From the cell containing the given text, extract its center point as [x, y] coordinate. 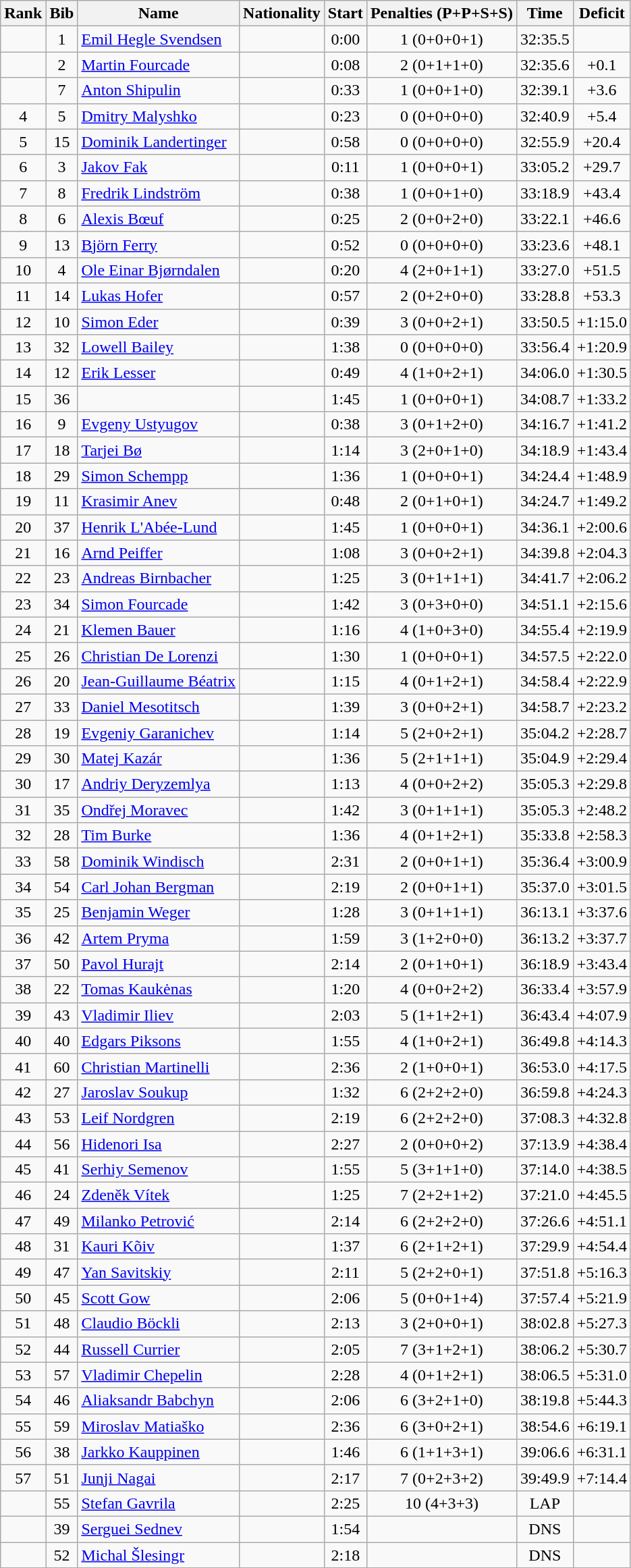
+5:31.0 [602, 1375]
+4:14.3 [602, 1041]
Dominik Landertinger [159, 142]
2 (0+2+0+0) [441, 296]
Arnd Peiffer [159, 553]
+5.4 [602, 116]
+2:58.3 [602, 836]
34:06.0 [545, 373]
1 [62, 39]
32:35.5 [545, 39]
37:21.0 [545, 1195]
5 (2+2+0+1) [441, 1272]
32:39.1 [545, 90]
36:49.8 [545, 1041]
+1:48.9 [602, 476]
Stefan Gavrila [159, 1503]
36:43.4 [545, 1015]
33:18.9 [545, 193]
0:49 [346, 373]
33:50.5 [545, 322]
+46.6 [602, 219]
+3:57.9 [602, 990]
0:58 [346, 142]
+4:32.8 [602, 1118]
Evgeniy Garanichev [159, 732]
36:53.0 [545, 1066]
2 (0+0+0+2) [441, 1144]
Björn Ferry [159, 244]
+3:01.5 [602, 887]
+1:43.4 [602, 450]
Tim Burke [159, 836]
34:24.4 [545, 476]
Klemen Bauer [159, 630]
Fredrik Lindström [159, 193]
33:27.0 [545, 270]
Jakov Fak [159, 167]
Tarjei Bø [159, 450]
32:40.9 [545, 116]
1:16 [346, 630]
37:14.0 [545, 1170]
+20.4 [602, 142]
Vladimir Iliev [159, 1015]
+1:30.5 [602, 373]
0:48 [346, 502]
33:28.8 [545, 296]
Christian De Lorenzi [159, 655]
39:06.6 [545, 1452]
1:32 [346, 1092]
34:36.1 [545, 527]
0:23 [346, 116]
1:37 [346, 1247]
Benjamin Weger [159, 913]
Michal Šlesingr [159, 1555]
Deficit [602, 13]
37:51.8 [545, 1272]
4 (1+0+3+0) [441, 630]
2 (1+0+0+1) [441, 1066]
+1:49.2 [602, 502]
2:28 [346, 1375]
38:54.6 [545, 1426]
Daniel Mesotitsch [159, 707]
Time [545, 13]
+3:37.7 [602, 938]
Pavol Hurajt [159, 964]
+3:43.4 [602, 964]
Simon Schempp [159, 476]
Dominik Windisch [159, 861]
+2:19.9 [602, 630]
Tomas Kaukėnas [159, 990]
Simon Fourcade [159, 604]
+43.4 [602, 193]
5 (0+0+1+4) [441, 1298]
+4:38.4 [602, 1144]
36:13.2 [545, 938]
Scott Gow [159, 1298]
+51.5 [602, 270]
Bib [62, 13]
6 (3+2+1+0) [441, 1401]
Lukas Hofer [159, 296]
Matej Kazár [159, 759]
34:39.8 [545, 553]
1:54 [346, 1529]
2:25 [346, 1503]
6 (1+1+3+1) [441, 1452]
Emil Hegle Svendsen [159, 39]
Rank [23, 13]
38:02.8 [545, 1324]
Zdeněk Vítek [159, 1195]
34:55.4 [545, 630]
33:23.6 [545, 244]
58 [62, 861]
+4:45.5 [602, 1195]
+1:15.0 [602, 322]
Carl Johan Bergman [159, 887]
+1:20.9 [602, 348]
36:59.8 [545, 1092]
3 (2+0+1+0) [441, 450]
2:18 [346, 1555]
1:38 [346, 348]
+5:27.3 [602, 1324]
2 (0+1+1+0) [441, 65]
10 (4+3+3) [441, 1503]
32:35.6 [545, 65]
59 [62, 1426]
2:17 [346, 1478]
Alexis Bœuf [159, 219]
+2:22.9 [602, 681]
0:25 [346, 219]
0:39 [346, 322]
38:06.2 [545, 1349]
+2:22.0 [602, 655]
Anton Shipulin [159, 90]
0:20 [346, 270]
0:11 [346, 167]
+4:38.5 [602, 1170]
7 (2+2+1+2) [441, 1195]
Andreas Birnbacher [159, 578]
Artem Pryma [159, 938]
5 (3+1+1+0) [441, 1170]
1:28 [346, 913]
2 [62, 65]
Miroslav Matiaško [159, 1426]
Milanko Petrović [159, 1221]
5 (2+1+1+1) [441, 759]
+2:23.2 [602, 707]
+2:04.3 [602, 553]
+3:37.6 [602, 913]
Jarkko Kauppinen [159, 1452]
+4:07.9 [602, 1015]
3 (1+2+0+0) [441, 938]
Andriy Deryzemlya [159, 784]
+1:33.2 [602, 399]
Penalties (P+P+S+S) [441, 13]
+2:00.6 [602, 527]
2 (0+0+2+0) [441, 219]
34:08.7 [545, 399]
+4:17.5 [602, 1066]
+2:15.6 [602, 604]
0:33 [346, 90]
Lowell Bailey [159, 348]
0:08 [346, 65]
Martin Fourcade [159, 65]
Leif Nordgren [159, 1118]
33:56.4 [545, 348]
37:13.9 [545, 1144]
+2:29.8 [602, 784]
1:15 [346, 681]
3 (2+0+0+1) [441, 1324]
LAP [545, 1503]
34:57.5 [545, 655]
34:51.1 [545, 604]
Serguei Sednev [159, 1529]
Jaroslav Soukup [159, 1092]
37:29.9 [545, 1247]
34:24.7 [545, 502]
+5:21.9 [602, 1298]
38:06.5 [545, 1375]
+5:16.3 [602, 1272]
Ole Einar Bjørndalen [159, 270]
0:57 [346, 296]
Simon Eder [159, 322]
Erik Lesser [159, 373]
2:11 [346, 1272]
+5:30.7 [602, 1349]
2:05 [346, 1349]
+0.1 [602, 65]
36:33.4 [545, 990]
Evgeny Ustyugov [159, 425]
Russell Currier [159, 1349]
+2:29.4 [602, 759]
38:19.8 [545, 1401]
+2:06.2 [602, 578]
34:16.7 [545, 425]
2:13 [346, 1324]
+4:51.1 [602, 1221]
34:18.9 [545, 450]
0:52 [346, 244]
1:13 [346, 784]
2:31 [346, 861]
33:22.1 [545, 219]
34:58.7 [545, 707]
3 [62, 167]
+53.3 [602, 296]
+29.7 [602, 167]
2:27 [346, 1144]
6 (2+1+2+1) [441, 1247]
0:00 [346, 39]
+6:31.1 [602, 1452]
5 (1+1+2+1) [441, 1015]
7 (3+1+2+1) [441, 1349]
5 (2+0+2+1) [441, 732]
33:05.2 [545, 167]
Kauri Kõiv [159, 1247]
4 (2+0+1+1) [441, 270]
Dmitry Malyshko [159, 116]
34:58.4 [545, 681]
+5:44.3 [602, 1401]
+1:41.2 [602, 425]
+4:54.4 [602, 1247]
6 (3+0+2+1) [441, 1426]
Jean-Guillaume Béatrix [159, 681]
+2:28.7 [602, 732]
Vladimir Chepelin [159, 1375]
60 [62, 1066]
35:36.4 [545, 861]
1:59 [346, 938]
Junji Nagai [159, 1478]
37:08.3 [545, 1118]
35:33.8 [545, 836]
34:41.7 [545, 578]
32:55.9 [545, 142]
Claudio Böckli [159, 1324]
3 (0+1+2+0) [441, 425]
7 (0+2+3+2) [441, 1478]
37:26.6 [545, 1221]
Nationality [282, 13]
35:04.9 [545, 759]
36:13.1 [545, 913]
Christian Martinelli [159, 1066]
Ondřej Moravec [159, 810]
1:39 [346, 707]
36:18.9 [545, 964]
Serhiy Semenov [159, 1170]
35:37.0 [545, 887]
Yan Savitskiy [159, 1272]
Start [346, 13]
Aliaksandr Babchyn [159, 1401]
+4:24.3 [602, 1092]
37:57.4 [545, 1298]
Hidenori Isa [159, 1144]
+48.1 [602, 244]
Name [159, 13]
+2:48.2 [602, 810]
+3:00.9 [602, 861]
3 (0+3+0+0) [441, 604]
+6:19.1 [602, 1426]
+3.6 [602, 90]
+7:14.4 [602, 1478]
2:03 [346, 1015]
1:20 [346, 990]
Edgars Piksons [159, 1041]
1:30 [346, 655]
1:08 [346, 553]
39:49.9 [545, 1478]
Henrik L'Abée-Lund [159, 527]
1:46 [346, 1452]
Krasimir Anev [159, 502]
35:04.2 [545, 732]
